Return the (x, y) coordinate for the center point of the cell that contains the specified text.  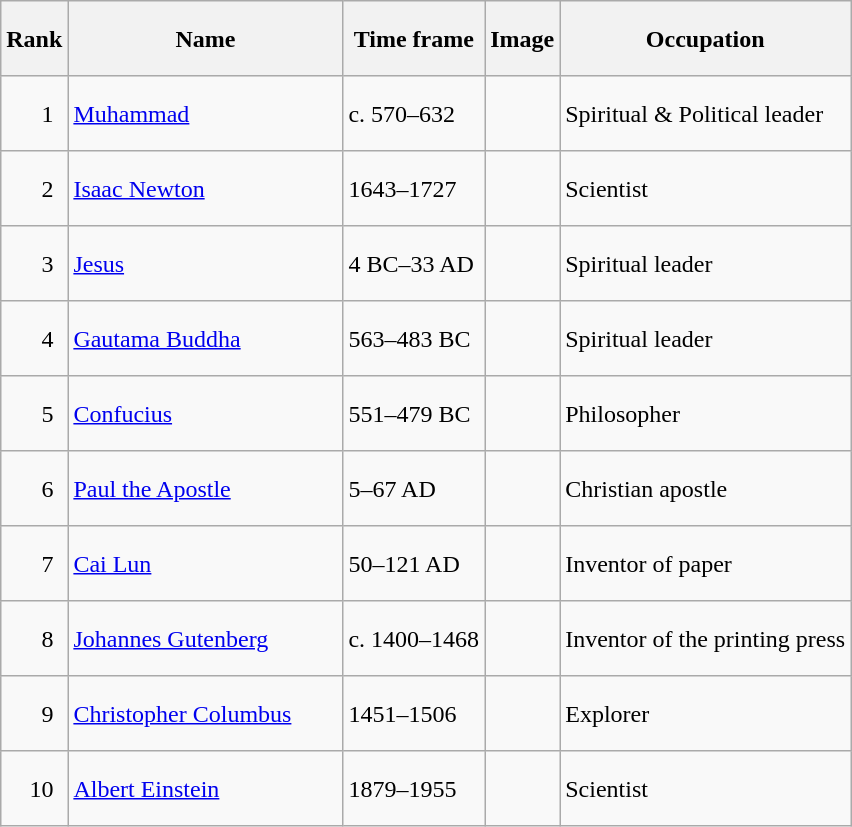
Rank (34, 38)
7 (34, 564)
1451–1506 (414, 714)
1643–1727 (414, 188)
5 (34, 414)
Muhammad (206, 114)
Gautama Buddha (206, 338)
10 (34, 788)
Inventor of paper (706, 564)
Occupation (706, 38)
9 (34, 714)
Isaac Newton (206, 188)
Christian apostle (706, 488)
Image (522, 38)
6 (34, 488)
Explorer (706, 714)
Jesus (206, 264)
551–479 BC (414, 414)
c. 1400–1468 (414, 638)
Spiritual & Political leader (706, 114)
Albert Einstein (206, 788)
Time frame (414, 38)
Johannes Gutenberg (206, 638)
Name (206, 38)
50–121 AD (414, 564)
2 (34, 188)
Cai Lun (206, 564)
4 (34, 338)
8 (34, 638)
Philosopher (706, 414)
563–483 BC (414, 338)
c. 570–632 (414, 114)
Christopher Columbus (206, 714)
5–67 AD (414, 488)
Paul the Apostle (206, 488)
4 BC–33 AD (414, 264)
1 (34, 114)
3 (34, 264)
1879–1955 (414, 788)
Confucius (206, 414)
Inventor of the printing press (706, 638)
